From the cell containing the given text, extract its center point as [X, Y] coordinate. 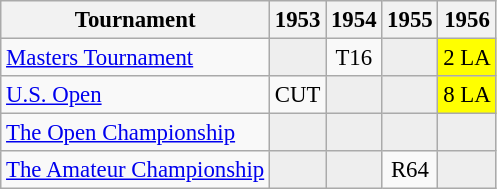
CUT [298, 95]
1956 [467, 20]
Masters Tournament [136, 58]
8 LA [467, 95]
Tournament [136, 20]
1954 [354, 20]
T16 [354, 58]
U.S. Open [136, 95]
1953 [298, 20]
2 LA [467, 58]
The Open Championship [136, 133]
The Amateur Championship [136, 170]
R64 [410, 170]
1955 [410, 20]
